Provide the (X, Y) coordinate of the cell's center where the given text is located.  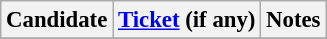
Ticket (if any) (187, 20)
Candidate (57, 20)
Notes (294, 20)
